Output the [X, Y] coordinate of the center of the cell containing the given text.  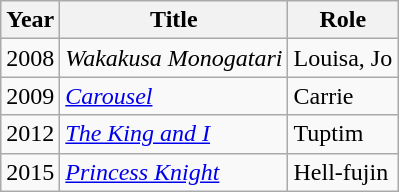
Princess Knight [174, 172]
Tuptim [343, 134]
2015 [30, 172]
2012 [30, 134]
Year [30, 20]
2008 [30, 58]
2009 [30, 96]
Carousel [174, 96]
The King and I [174, 134]
Hell-fujin [343, 172]
Louisa, Jo [343, 58]
Wakakusa Monogatari [174, 58]
Carrie [343, 96]
Title [174, 20]
Role [343, 20]
